Scan for the cell matching the given text and deliver its [x, y] coordinate at center. 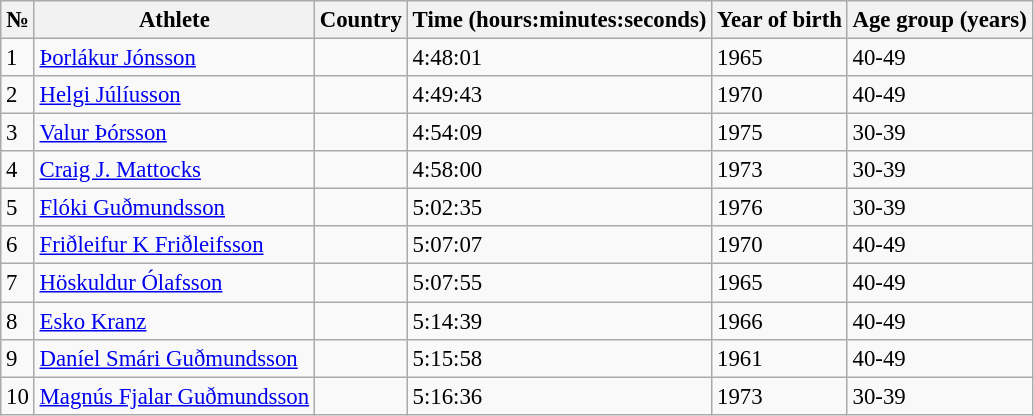
8 [18, 321]
Þorlákur Jónsson [174, 58]
10 [18, 396]
3 [18, 133]
1966 [780, 321]
Esko Kranz [174, 321]
1 [18, 58]
4:48:01 [559, 58]
Flóki Guðmundsson [174, 208]
Höskuldur Ólafsson [174, 283]
5 [18, 208]
7 [18, 283]
Magnús Fjalar Guðmundsson [174, 396]
4:54:09 [559, 133]
5:14:39 [559, 321]
1975 [780, 133]
4:58:00 [559, 170]
Country [360, 20]
6 [18, 245]
Craig J. Mattocks [174, 170]
5:15:58 [559, 358]
9 [18, 358]
5:02:35 [559, 208]
4:49:43 [559, 95]
5:16:36 [559, 396]
5:07:07 [559, 245]
1961 [780, 358]
1976 [780, 208]
Daníel Smári Guðmundsson [174, 358]
Valur Þórsson [174, 133]
Friðleifur K Friðleifsson [174, 245]
Helgi Júlíusson [174, 95]
4 [18, 170]
№ [18, 20]
Time (hours:minutes:seconds) [559, 20]
5:07:55 [559, 283]
Year of birth [780, 20]
Age group (years) [940, 20]
Athlete [174, 20]
2 [18, 95]
